Determine the [x, y] coordinate at the center of the cell enclosing the given text.  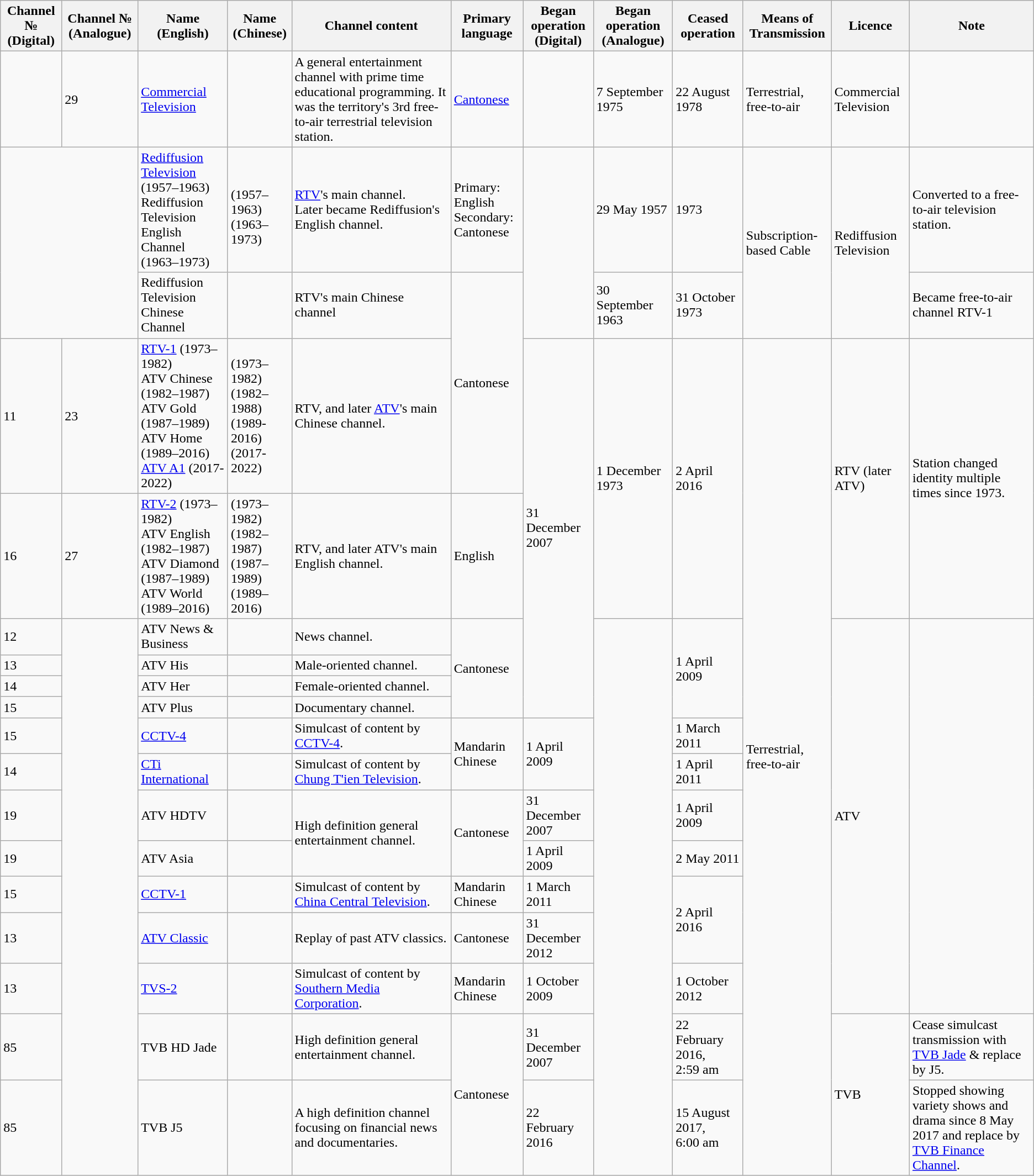
Stopped showing variety shows and drama since 8 May 2017 and replace by TVB Finance Channel. [972, 1128]
7 September 1975 [633, 99]
TVB HD Jade [183, 1047]
1 December 1973 [633, 478]
RTV (later ATV) [871, 478]
Name (English) [183, 26]
16 [31, 556]
RTV-2 (1973–1982)ATV English (1982–1987)ATV Diamond (1987–1989)ATV World (1989–2016) [183, 556]
A high definition channel focusing on financial news and documentaries. [371, 1128]
ATV HDTV [183, 815]
29 May 1957 [633, 210]
1 April 2011 [708, 771]
1973 [708, 210]
CCTV-1 [183, 895]
CCTV-4 [183, 736]
Simulcast of content by Southern Media Corporation. [371, 989]
ATV News & Business [183, 636]
31 December 2012 [558, 938]
ATV Her [183, 686]
23 [100, 415]
Rediffusion Television Chinese Channel [183, 305]
Channel № (Analogue) [100, 26]
Name (Chinese) [260, 26]
Female-oriented channel. [371, 686]
Cease simulcast transmission with TVB Jade & replace by J5. [972, 1047]
Began operation (Analogue) [633, 26]
ATV Classic [183, 938]
Documentary channel. [371, 707]
22 February 2016, 2:59 am [708, 1047]
Began operation (Digital) [558, 26]
News channel. [371, 636]
Ceased operation [708, 26]
27 [100, 556]
RTV, and later ATV's main Chinese channel. [371, 415]
Simulcast of content by China Central Television. [371, 895]
Licence [871, 26]
Became free-to-air channel RTV-1 [972, 305]
(1957–1963) (1963–1973) [260, 210]
RTV, and later ATV's main English channel. [371, 556]
ATV Asia [183, 858]
A general entertainment channel with prime time educational programming. It was the territory's 3rd free-to-air terrestrial television station. [371, 99]
30 September 1963 [633, 305]
(1973–1982) (1982–1987) (1987–1989) (1989–2016) [260, 556]
Channel content [371, 26]
Replay of past ATV classics. [371, 938]
TVB J5 [183, 1128]
Channel № (Digital) [31, 26]
1 October 2009 [558, 989]
TVB [871, 1095]
Station changed identity multiple times since 1973. [972, 478]
RTV-1 (1973–1982)ATV Chinese (1982–1987)ATV Gold (1987–1989)ATV Home (1989–2016)ATV A1 (2017-2022) [183, 415]
2 May 2011 [708, 858]
Male-oriented channel. [371, 665]
Simulcast of content by Chung T'ien Television. [371, 771]
RTV's main Chinese channel [371, 305]
15 August 2017, 6:00 am [708, 1128]
ATV His [183, 665]
Subscription-based Cable [787, 242]
Simulcast of content by CCTV-4. [371, 736]
22 August 1978 [708, 99]
12 [31, 636]
English [487, 556]
22 February 2016 [558, 1128]
TVS-2 [183, 989]
Primary language [487, 26]
ATV [871, 816]
Rediffusion Television (1957–1963)Rediffusion Television English Channel(1963–1973) [183, 210]
Primary: EnglishSecondary: Cantonese [487, 210]
Rediffusion Television [871, 242]
ATV Plus [183, 707]
29 [100, 99]
(1973–1982) (1982–1988) (1989-2016) (2017-2022) [260, 415]
Means of Transmission [787, 26]
Note [972, 26]
Converted to a free-to-air television station. [972, 210]
11 [31, 415]
RTV's main channel.Later became Rediffusion's English channel. [371, 210]
CTi International [183, 771]
31 October 1973 [708, 305]
1 October 2012 [708, 989]
